Search for the cell housing the specified text and yield its [X, Y] center coordinate. 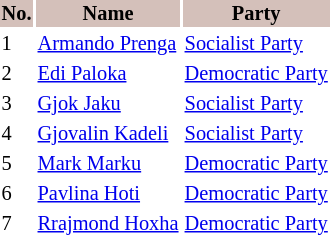
Pavlina Hoti [108, 194]
4 [16, 134]
1 [16, 44]
No. [16, 14]
Name [108, 14]
Edi Paloka [108, 74]
5 [16, 164]
Gjovalin Kadeli [108, 134]
Party [256, 14]
6 [16, 194]
Armando Prenga [108, 44]
Mark Marku [108, 164]
2 [16, 74]
3 [16, 104]
Gjok Jaku [108, 104]
